From the cell containing the given text, extract its center point as (x, y) coordinate. 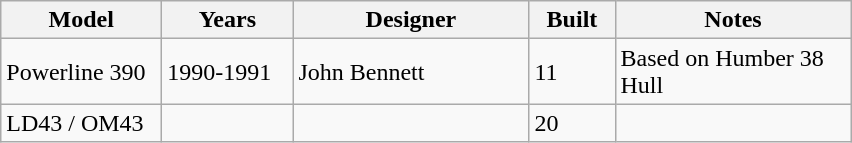
Years (228, 20)
Notes (733, 20)
11 (572, 72)
LD43 / OM43 (82, 123)
20 (572, 123)
John Bennett (411, 72)
1990-1991 (228, 72)
Built (572, 20)
Model (82, 20)
Designer (411, 20)
Powerline 390 (82, 72)
Based on Humber 38 Hull (733, 72)
